Identify which cell holds the provided text, then report its [x, y] central coordinate. 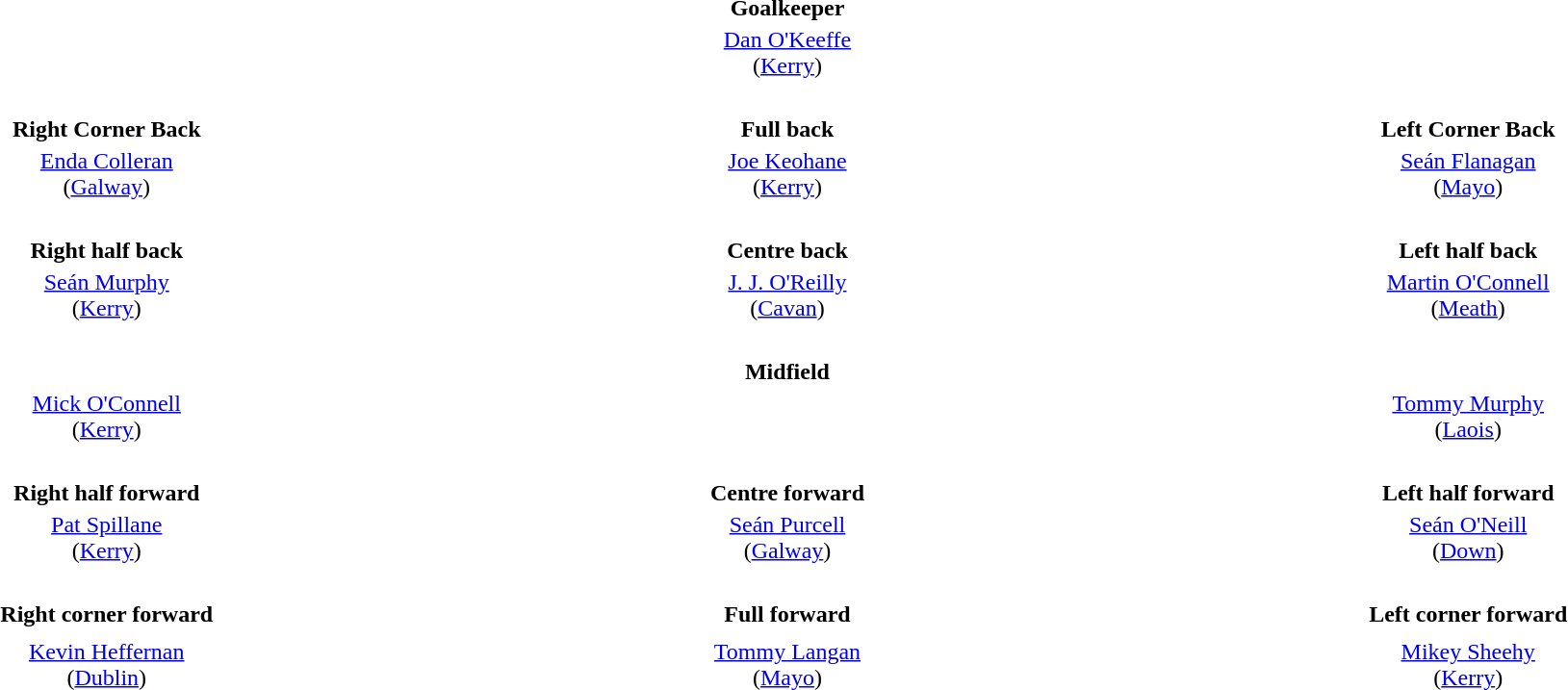
Joe Keohane(Kerry) [787, 173]
Centre forward [787, 493]
Full forward [787, 614]
Seán Purcell(Galway) [787, 537]
Full back [787, 129]
Dan O'Keeffe(Kerry) [787, 52]
Midfield [787, 371]
Centre back [787, 250]
J. J. O'Reilly(Cavan) [787, 294]
